Extract the (X, Y) coordinate from the center of the cell holding the provided text.  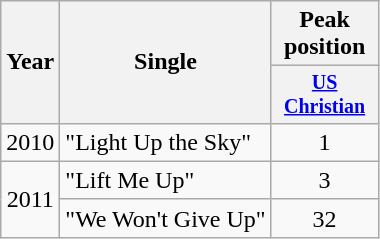
"We Won't Give Up" (166, 218)
32 (324, 218)
Peak position (324, 34)
3 (324, 180)
"Lift Me Up" (166, 180)
Year (30, 62)
US Christian (324, 94)
2010 (30, 142)
1 (324, 142)
"Light Up the Sky" (166, 142)
Single (166, 62)
2011 (30, 199)
